Scan for the cell matching the given text and deliver its [X, Y] coordinate at center. 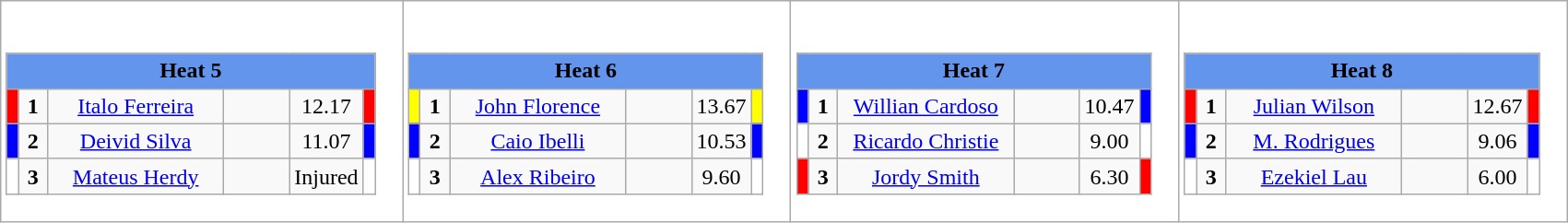
Heat 8 1 Julian Wilson 12.67 2 M. Rodrigues 9.06 3 Ezekiel Lau 6.00 [1373, 111]
Heat 7 [973, 71]
12.17 [326, 106]
Heat 7 1 Willian Cardoso 10.47 2 Ricardo Christie 9.00 3 Jordy Smith 6.30 [984, 111]
6.00 [1497, 176]
Injured [326, 176]
John Florence [538, 106]
Ezekiel Lau [1315, 176]
Jordy Smith [925, 176]
Heat 5 1 Italo Ferreira 12.17 2 Deivid Silva 11.07 3 Mateus Herdy Injured [202, 111]
Heat 6 [585, 71]
Willian Cardoso [925, 106]
11.07 [326, 141]
6.30 [1110, 176]
Caio Ibelli [538, 141]
Deivid Silva [136, 141]
Julian Wilson [1315, 106]
9.00 [1110, 141]
9.06 [1497, 141]
Italo Ferreira [136, 106]
Alex Ribeiro [538, 176]
10.47 [1110, 106]
Ricardo Christie [925, 141]
Mateus Herdy [136, 176]
13.67 [721, 106]
Heat 6 1 John Florence 13.67 2 Caio Ibelli 10.53 3 Alex Ribeiro 9.60 [597, 111]
M. Rodrigues [1315, 141]
Heat 8 [1362, 71]
Heat 5 [191, 71]
10.53 [721, 141]
9.60 [721, 176]
12.67 [1497, 106]
